Return [X, Y] of the center of cell containing provided text 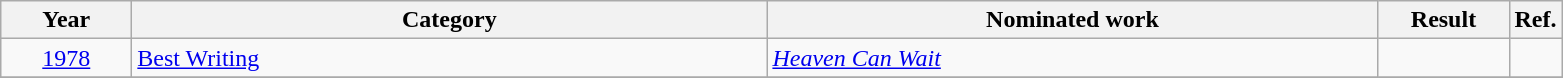
Result [1444, 20]
Ref. [1536, 20]
Category [450, 20]
1978 [66, 58]
Best Writing [450, 58]
Year [66, 20]
Nominated work [1072, 20]
Heaven Can Wait [1072, 58]
